From the cell containing the given text, extract its center point as [X, Y] coordinate. 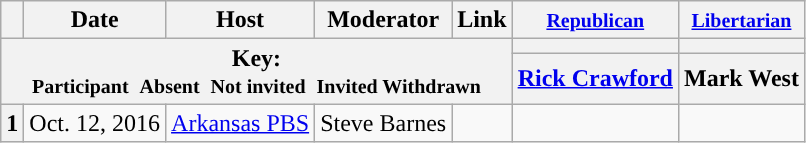
Host [240, 20]
Steve Barnes [384, 123]
Mark West [741, 78]
Moderator [384, 20]
Oct. 12, 2016 [95, 123]
Key: Participant Absent Not invited Invited Withdrawn [256, 72]
Republican [595, 20]
Libertarian [741, 20]
Link [482, 20]
1 [12, 123]
Arkansas PBS [240, 123]
Rick Crawford [595, 78]
Date [95, 20]
